Capture the cell that displays the provided text and extract its (x, y) central coordinate. 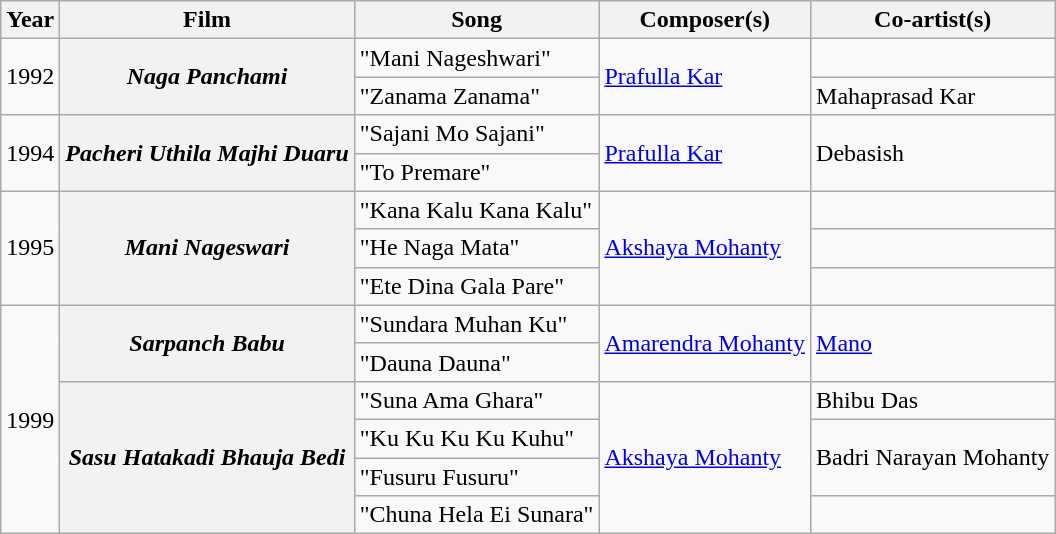
Sarpanch Babu (207, 343)
"Suna Ama Ghara" (476, 400)
Film (207, 20)
"Sajani Mo Sajani" (476, 134)
Bhibu Das (933, 400)
Co-artist(s) (933, 20)
Composer(s) (705, 20)
Mahaprasad Kar (933, 96)
Sasu Hatakadi Bhauja Bedi (207, 457)
"Sundara Muhan Ku" (476, 324)
Naga Panchami (207, 77)
Mano (933, 343)
"To Premare" (476, 172)
"He Naga Mata" (476, 248)
Year (30, 20)
"Chuna Hela Ei Sunara" (476, 515)
1999 (30, 419)
"Dauna Dauna" (476, 362)
Badri Narayan Mohanty (933, 457)
"Mani Nageshwari" (476, 58)
1995 (30, 248)
Song (476, 20)
"Zanama Zanama" (476, 96)
"Ku Ku Ku Ku Kuhu" (476, 438)
"Kana Kalu Kana Kalu" (476, 210)
Mani Nageswari (207, 248)
"Ete Dina Gala Pare" (476, 286)
1994 (30, 153)
"Fusuru Fusuru" (476, 477)
1992 (30, 77)
Pacheri Uthila Majhi Duaru (207, 153)
Amarendra Mohanty (705, 343)
Debasish (933, 153)
